Scan for the cell matching the given text and deliver its [X, Y] coordinate at center. 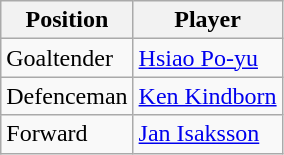
Position [67, 20]
Jan Isaksson [208, 134]
Ken Kindborn [208, 96]
Hsiao Po-yu [208, 58]
Player [208, 20]
Defenceman [67, 96]
Goaltender [67, 58]
Forward [67, 134]
